Return (x, y) of the center of cell containing provided text 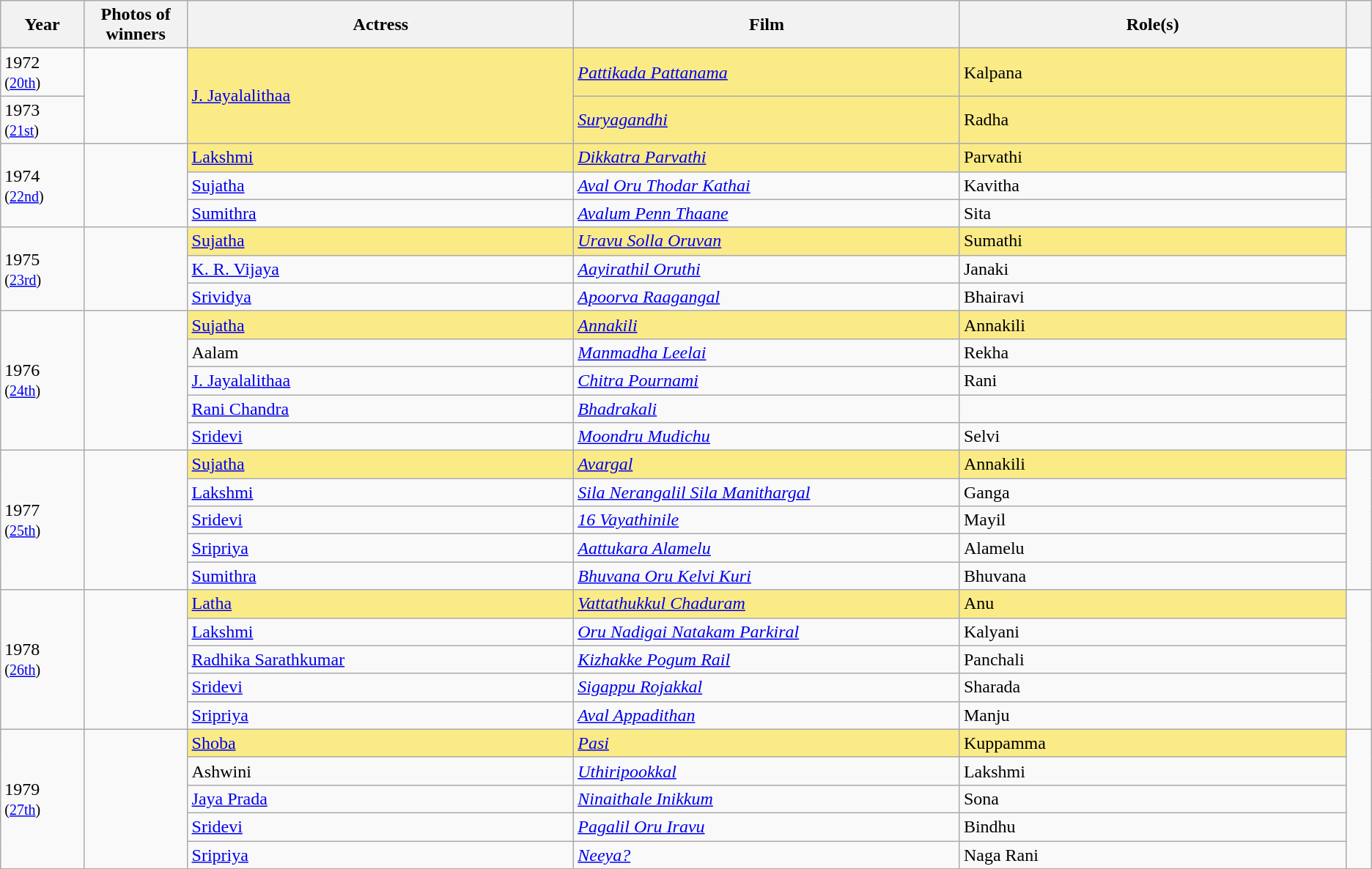
Kavitha (1152, 185)
1974 (22nd) (43, 185)
K. R. Vijaya (381, 269)
Janaki (1152, 269)
1975 (23rd) (43, 269)
Bindhu (1152, 827)
Bhairavi (1152, 297)
Ninaithale Inikkum (767, 799)
Apoorva Raagangal (767, 297)
Uravu Solla Oruvan (767, 241)
Kalpana (1152, 72)
Kalyani (1152, 632)
Aalam (381, 352)
Ganga (1152, 492)
Jaya Prada (381, 799)
Radhika Sarathkumar (381, 659)
1973 (21st) (43, 120)
Sita (1152, 213)
Avargal (767, 465)
Selvi (1152, 437)
1978 (26th) (43, 659)
Radha (1152, 120)
1972 (20th) (43, 72)
Naga Rani (1152, 855)
Alamelu (1152, 548)
Manju (1152, 715)
Role(s) (1152, 25)
1977 (25th) (43, 520)
Uthiripookkal (767, 771)
Rani (1152, 380)
Sona (1152, 799)
Aval Oru Thodar Kathai (767, 185)
Aval Appadithan (767, 715)
Latha (381, 604)
Avalum Penn Thaane (767, 213)
Kizhakke Pogum Rail (767, 659)
Manmadha Leelai (767, 352)
Pasi (767, 743)
Sumathi (1152, 241)
Rekha (1152, 352)
Chitra Pournami (767, 380)
16 Vayathinile (767, 520)
Bhuvana (1152, 576)
Shoba (381, 743)
Film (767, 25)
Actress (381, 25)
Kuppamma (1152, 743)
Suryagandhi (767, 120)
Aayirathil Oruthi (767, 269)
Ashwini (381, 771)
Aattukara Alamelu (767, 548)
1979 (27th) (43, 799)
Rani Chandra (381, 408)
1976 (24th) (43, 380)
Srividya (381, 297)
Year (43, 25)
Mayil (1152, 520)
Sharada (1152, 687)
Anu (1152, 604)
Parvathi (1152, 158)
Sila Nerangalil Sila Manithargal (767, 492)
Bhuvana Oru Kelvi Kuri (767, 576)
Pattikada Pattanama (767, 72)
Panchali (1152, 659)
Bhadrakali (767, 408)
Photos of winners (136, 25)
Pagalil Oru Iravu (767, 827)
Moondru Mudichu (767, 437)
Sigappu Rojakkal (767, 687)
Oru Nadigai Natakam Parkiral (767, 632)
Dikkatra Parvathi (767, 158)
Vattathukkul Chaduram (767, 604)
Neeya? (767, 855)
